Extract the (x, y) coordinate from the center of the cell holding the provided text.  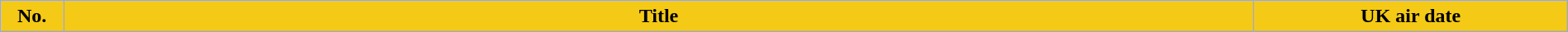
Title (659, 16)
UK air date (1411, 16)
No. (32, 16)
